Provide the (x, y) coordinate of the cell's center where the given text is located.  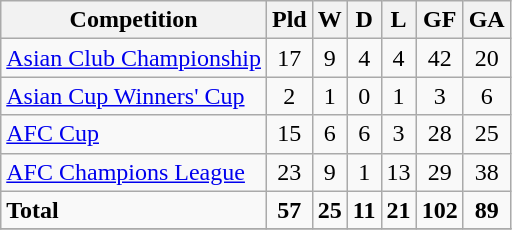
15 (289, 134)
21 (398, 210)
20 (486, 58)
17 (289, 58)
29 (440, 172)
W (330, 20)
Total (134, 210)
42 (440, 58)
AFC Cup (134, 134)
AFC Champions League (134, 172)
L (398, 20)
GA (486, 20)
2 (289, 96)
102 (440, 210)
Asian Club Championship (134, 58)
Pld (289, 20)
Asian Cup Winners' Cup (134, 96)
D (364, 20)
11 (364, 210)
57 (289, 210)
GF (440, 20)
Competition (134, 20)
28 (440, 134)
38 (486, 172)
13 (398, 172)
89 (486, 210)
23 (289, 172)
0 (364, 96)
